From the cell containing the given text, extract its center point as (X, Y) coordinate. 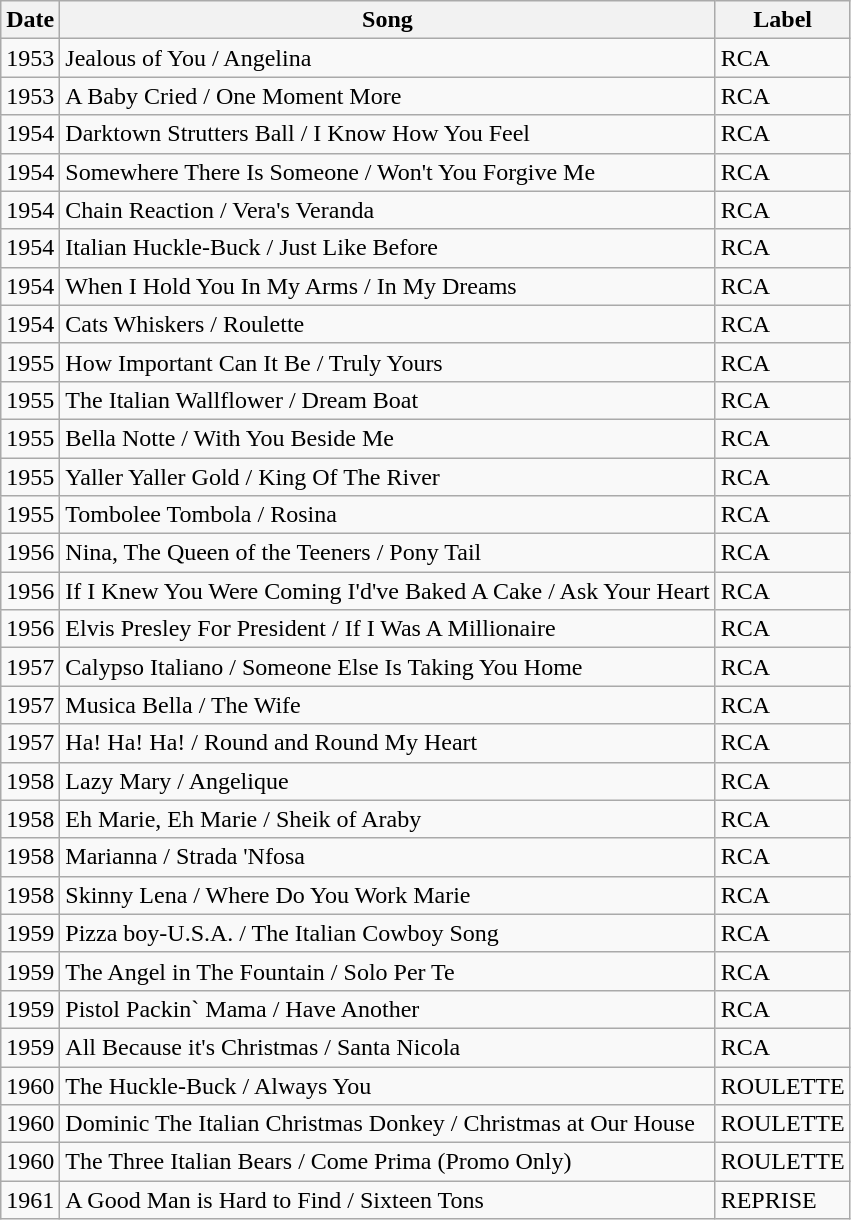
Dominic The Italian Christmas Donkey / Christmas at Our House (388, 1124)
Lazy Mary / Angelique (388, 781)
Song (388, 20)
Yaller Yaller Gold / King Of The River (388, 477)
When I Hold You In My Arms / In My Dreams (388, 286)
Pistol Packin` Mama / Have Another (388, 1009)
Marianna / Strada 'Nfosa (388, 857)
Bella Notte / With You Beside Me (388, 438)
Eh Marie, Eh Marie / Sheik of Araby (388, 819)
Somewhere There Is Someone / Won't You Forgive Me (388, 172)
1961 (30, 1200)
REPRISE (782, 1200)
Date (30, 20)
Darktown Strutters Ball / I Know How You Feel (388, 134)
Ha! Ha! Ha! / Round and Round My Heart (388, 743)
How Important Can It Be / Truly Yours (388, 362)
All Because it's Christmas / Santa Nicola (388, 1047)
Italian Huckle-Buck / Just Like Before (388, 248)
Pizza boy-U.S.A. / The Italian Cowboy Song (388, 933)
The Three Italian Bears / Come Prima (Promo Only) (388, 1162)
Nina, The Queen of the Teeners / Pony Tail (388, 553)
Cats Whiskers / Roulette (388, 324)
Skinny Lena / Where Do You Work Marie (388, 895)
Label (782, 20)
Chain Reaction / Vera's Veranda (388, 210)
The Italian Wallflower / Dream Boat (388, 400)
A Good Man is Hard to Find / Sixteen Tons (388, 1200)
If I Knew You Were Coming I'd've Baked A Cake / Ask Your Heart (388, 591)
Calypso Italiano / Someone Else Is Taking You Home (388, 667)
The Angel in The Fountain / Solo Per Te (388, 971)
Tombolee Tombola / Rosina (388, 515)
The Huckle-Buck / Always You (388, 1085)
A Baby Cried / One Moment More (388, 96)
Musica Bella / The Wife (388, 705)
Jealous of You / Angelina (388, 58)
Elvis Presley For President / If I Was A Millionaire (388, 629)
